Capture the cell that displays the provided text and extract its [X, Y] central coordinate. 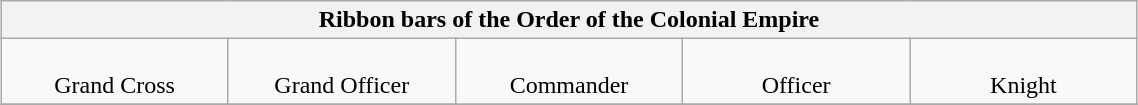
Commander [568, 72]
Grand Officer [342, 72]
Grand Cross [114, 72]
Knight [1024, 72]
Ribbon bars of the Order of the Colonial Empire [569, 20]
Officer [796, 72]
